Return the [x, y] coordinate for the center point of the cell that contains the specified text.  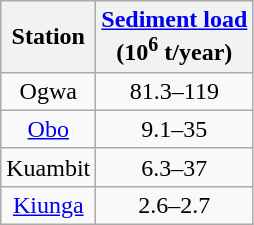
Obo [48, 129]
2.6–2.7 [174, 205]
Kuambit [48, 167]
Kiunga [48, 205]
Ogwa [48, 91]
81.3–119 [174, 91]
9.1–35 [174, 129]
Sediment load(106 t/year) [174, 37]
Station [48, 37]
6.3–37 [174, 167]
